Determine the (x, y) coordinate at the center of the cell enclosing the given text.  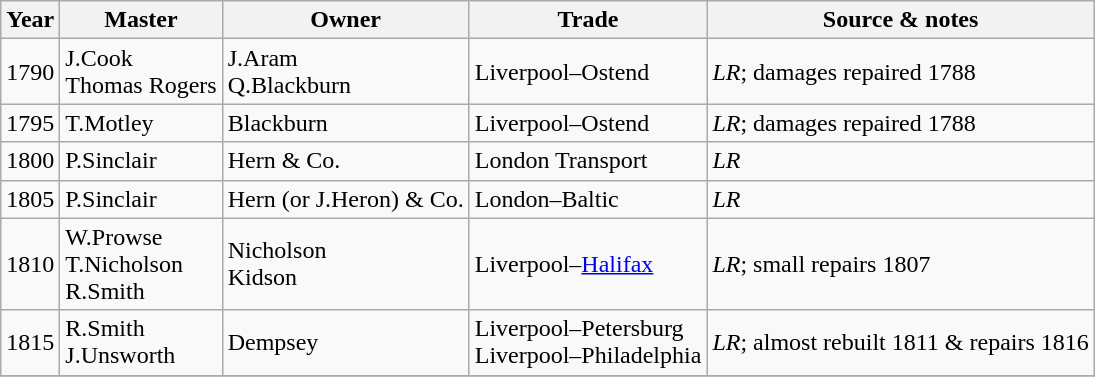
Blackburn (346, 123)
Year (30, 20)
Dempsey (346, 342)
Hern (or J.Heron) & Co. (346, 199)
Liverpool–Halifax (588, 264)
1800 (30, 161)
LR; almost rebuilt 1811 & repairs 1816 (900, 342)
1790 (30, 72)
J.CookThomas Rogers (141, 72)
Liverpool–PetersburgLiverpool–Philadelphia (588, 342)
Hern & Co. (346, 161)
1810 (30, 264)
Owner (346, 20)
1795 (30, 123)
1815 (30, 342)
1805 (30, 199)
London–Baltic (588, 199)
Source & notes (900, 20)
J.AramQ.Blackburn (346, 72)
T.Motley (141, 123)
NicholsonKidson (346, 264)
R.SmithJ.Unsworth (141, 342)
Master (141, 20)
W.ProwseT.NicholsonR.Smith (141, 264)
LR; small repairs 1807 (900, 264)
London Transport (588, 161)
Trade (588, 20)
